From the cell containing the given text, extract its center point as [x, y] coordinate. 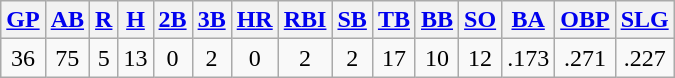
RBI [305, 20]
R [104, 20]
GP [23, 20]
OBP [585, 20]
.227 [644, 58]
75 [67, 58]
12 [480, 58]
3B [212, 20]
.271 [585, 58]
BB [436, 20]
36 [23, 58]
17 [394, 58]
BA [528, 20]
10 [436, 58]
2B [172, 20]
HR [254, 20]
SLG [644, 20]
AB [67, 20]
H [136, 20]
5 [104, 58]
SO [480, 20]
TB [394, 20]
SB [352, 20]
.173 [528, 58]
13 [136, 58]
